Determine the [x, y] coordinate at the center of the cell enclosing the given text.  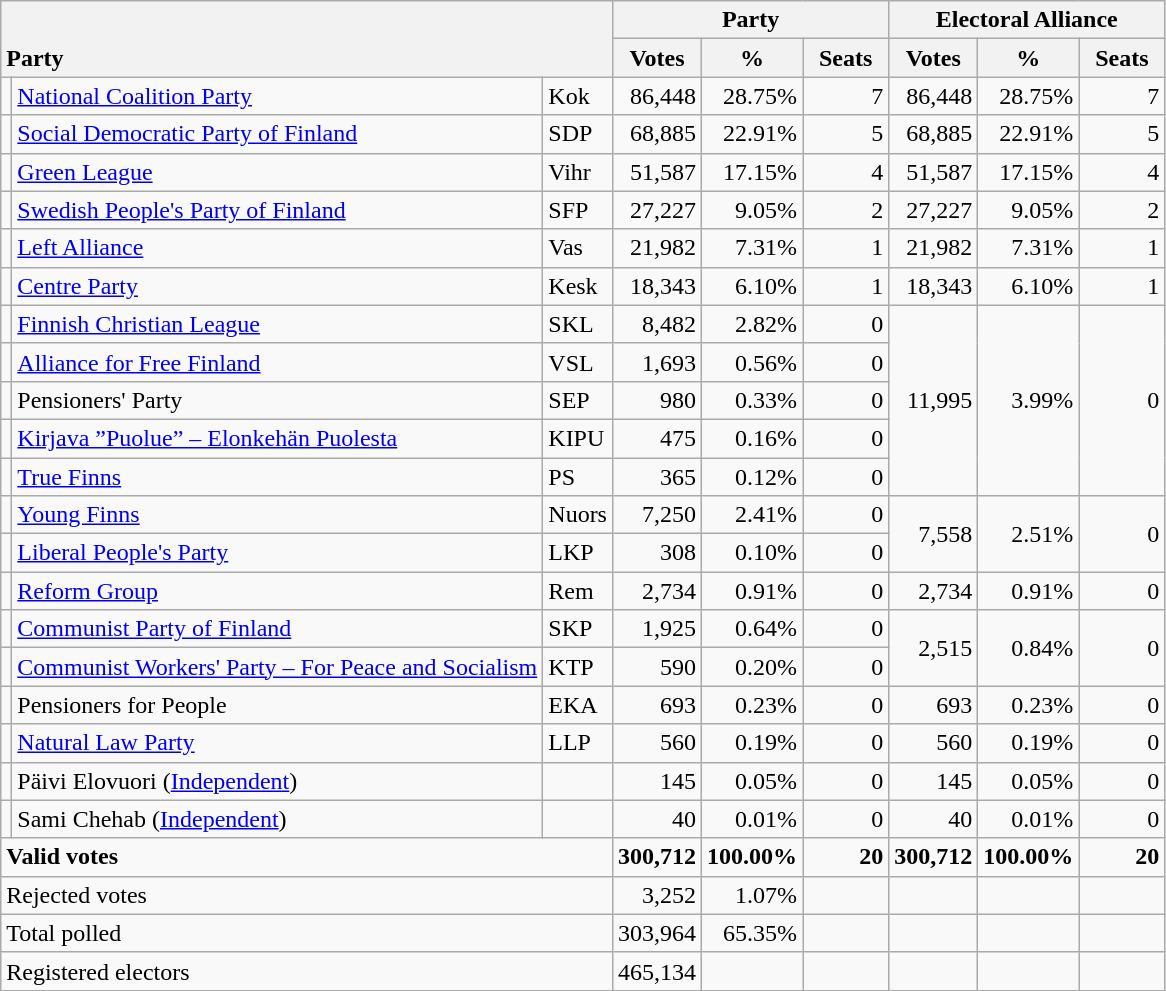
SDP [578, 134]
Rem [578, 591]
0.56% [752, 362]
Vas [578, 248]
EKA [578, 705]
Total polled [307, 933]
Sami Chehab (Independent) [278, 819]
National Coalition Party [278, 96]
VSL [578, 362]
SKL [578, 324]
2.82% [752, 324]
3.99% [1028, 400]
Alliance for Free Finland [278, 362]
1.07% [752, 895]
0.16% [752, 438]
SKP [578, 629]
465,134 [656, 971]
2,515 [934, 648]
Nuors [578, 515]
Social Democratic Party of Finland [278, 134]
Pensioners' Party [278, 400]
3,252 [656, 895]
303,964 [656, 933]
Päivi Elovuori (Independent) [278, 781]
KTP [578, 667]
Young Finns [278, 515]
1,693 [656, 362]
1,925 [656, 629]
0.20% [752, 667]
7,250 [656, 515]
True Finns [278, 477]
8,482 [656, 324]
Reform Group [278, 591]
Green League [278, 172]
Finnish Christian League [278, 324]
0.84% [1028, 648]
Vihr [578, 172]
Registered electors [307, 971]
KIPU [578, 438]
2.51% [1028, 534]
0.64% [752, 629]
Left Alliance [278, 248]
SFP [578, 210]
0.33% [752, 400]
0.10% [752, 553]
Kirjava ”Puolue” – Elonkehän Puolesta [278, 438]
Centre Party [278, 286]
7,558 [934, 534]
590 [656, 667]
Swedish People's Party of Finland [278, 210]
LLP [578, 743]
Communist Workers' Party – For Peace and Socialism [278, 667]
Valid votes [307, 857]
LKP [578, 553]
Kesk [578, 286]
11,995 [934, 400]
65.35% [752, 933]
PS [578, 477]
SEP [578, 400]
Electoral Alliance [1027, 20]
2.41% [752, 515]
Pensioners for People [278, 705]
308 [656, 553]
Natural Law Party [278, 743]
Rejected votes [307, 895]
Communist Party of Finland [278, 629]
0.12% [752, 477]
365 [656, 477]
475 [656, 438]
Liberal People's Party [278, 553]
980 [656, 400]
Kok [578, 96]
